Identify which cell holds the provided text, then report its (x, y) central coordinate. 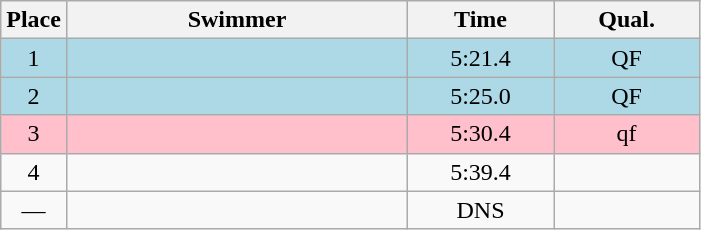
— (34, 210)
Place (34, 20)
2 (34, 96)
5:30.4 (481, 134)
5:25.0 (481, 96)
5:21.4 (481, 58)
Swimmer (236, 20)
Time (481, 20)
DNS (481, 210)
qf (627, 134)
3 (34, 134)
5:39.4 (481, 172)
1 (34, 58)
4 (34, 172)
Qual. (627, 20)
